For the text-containing cell, return its midpoint in [X, Y] coordinate format. 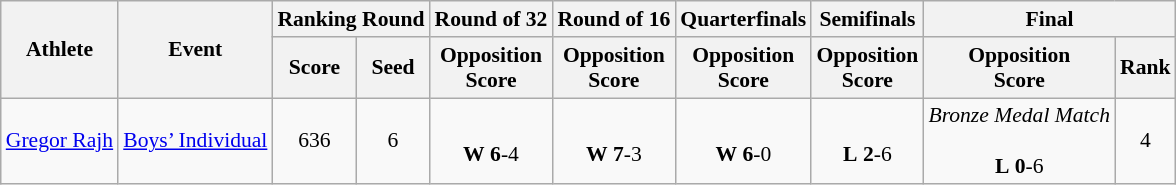
Event [195, 50]
L 2-6 [867, 142]
636 [314, 142]
4 [1146, 142]
W 6-0 [743, 142]
Athlete [60, 50]
Round of 16 [614, 19]
Rank [1146, 68]
W 7-3 [614, 142]
Ranking Round [350, 19]
Boys’ Individual [195, 142]
6 [392, 142]
Quarterfinals [743, 19]
Round of 32 [492, 19]
Final [1049, 19]
W 6-4 [492, 142]
Semifinals [867, 19]
Gregor Rajh [60, 142]
Score [314, 68]
Bronze Medal Match L 0-6 [1019, 142]
Seed [392, 68]
